For the text-containing cell, return its midpoint in (X, Y) coordinate format. 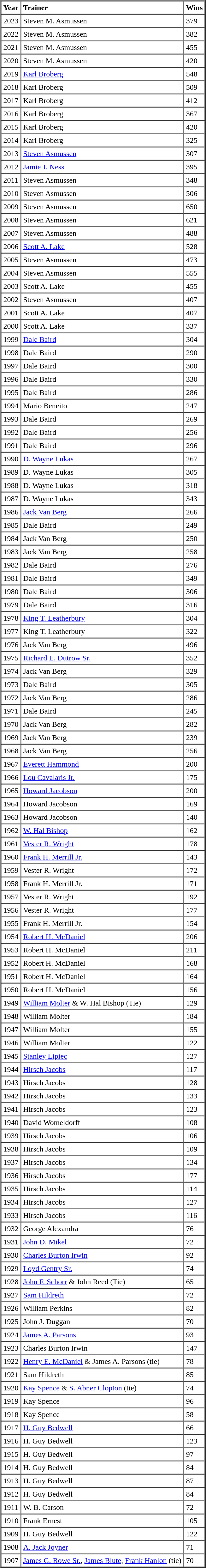
1964 (11, 804)
282 (194, 724)
506 (194, 193)
1932 (11, 1229)
1951 (11, 976)
337 (194, 326)
105 (194, 1521)
1962 (11, 830)
108 (194, 1122)
172 (194, 870)
306 (194, 592)
555 (194, 273)
1967 (11, 764)
82 (194, 1308)
412 (194, 100)
169 (194, 804)
1999 (11, 339)
1928 (11, 1282)
Trainer (102, 8)
249 (194, 525)
1974 (11, 671)
290 (194, 353)
367 (194, 114)
1924 (11, 1335)
1982 (11, 565)
2018 (11, 87)
1968 (11, 751)
1946 (11, 1043)
96 (194, 1401)
1978 (11, 618)
2023 (11, 21)
379 (194, 21)
1969 (11, 738)
1942 (11, 1096)
Everett Hammond (102, 764)
1966 (11, 777)
488 (194, 233)
155 (194, 1030)
1990 (11, 459)
1983 (11, 552)
1920 (11, 1388)
1977 (11, 631)
330 (194, 379)
85 (194, 1375)
239 (194, 738)
1943 (11, 1083)
1947 (11, 1030)
1995 (11, 392)
156 (194, 990)
1910 (11, 1521)
1913 (11, 1481)
1981 (11, 578)
1921 (11, 1375)
133 (194, 1096)
Year (11, 8)
318 (194, 485)
John J. Duggan (102, 1322)
1993 (11, 419)
2004 (11, 273)
192 (194, 897)
87 (194, 1481)
322 (194, 631)
1931 (11, 1242)
James G. Rowe Sr., James Blute, Frank Hanlon (tie) (102, 1560)
1938 (11, 1149)
2008 (11, 220)
Kay Spence & S. Abner Clopton (tie) (102, 1388)
1944 (11, 1069)
1917 (11, 1428)
92 (194, 1255)
1915 (11, 1454)
1996 (11, 379)
509 (194, 87)
143 (194, 857)
78 (194, 1361)
W. Hal Bishop (102, 830)
1970 (11, 724)
1984 (11, 538)
1936 (11, 1176)
296 (194, 446)
1939 (11, 1136)
Henry E. McDaniel & James A. Parsons (tie) (102, 1361)
James A. Parsons (102, 1335)
1941 (11, 1109)
178 (194, 844)
1994 (11, 406)
1958 (11, 884)
2020 (11, 61)
1972 (11, 698)
1960 (11, 857)
1948 (11, 1016)
1986 (11, 512)
2012 (11, 167)
1992 (11, 432)
1911 (11, 1507)
2022 (11, 34)
164 (194, 976)
134 (194, 1162)
1956 (11, 910)
2021 (11, 47)
71 (194, 1547)
1925 (11, 1322)
2002 (11, 300)
473 (194, 260)
2000 (11, 326)
140 (194, 817)
206 (194, 937)
2009 (11, 207)
1949 (11, 1003)
Frank Ernest (102, 1521)
1922 (11, 1361)
116 (194, 1215)
1916 (11, 1441)
1923 (11, 1348)
1997 (11, 366)
266 (194, 512)
John F. Schorr & John Reed (Tie) (102, 1282)
2015 (11, 127)
1929 (11, 1268)
349 (194, 578)
2003 (11, 286)
650 (194, 207)
154 (194, 923)
1959 (11, 870)
William Perkins (102, 1308)
329 (194, 671)
1989 (11, 472)
2016 (11, 114)
George Alexandra (102, 1229)
Loyd Gentry Sr. (102, 1268)
269 (194, 419)
1965 (11, 791)
267 (194, 459)
109 (194, 1149)
1954 (11, 937)
2011 (11, 180)
211 (194, 950)
352 (194, 658)
W. B. Carson (102, 1507)
106 (194, 1136)
David Womeldorff (102, 1122)
2006 (11, 246)
128 (194, 1083)
William Molter & W. Hal Bishop (Tie) (102, 1003)
1979 (11, 605)
1937 (11, 1162)
300 (194, 366)
76 (194, 1229)
1963 (11, 817)
1952 (11, 963)
2019 (11, 74)
2010 (11, 193)
1988 (11, 485)
2014 (11, 140)
1973 (11, 684)
250 (194, 538)
548 (194, 74)
171 (194, 884)
65 (194, 1282)
496 (194, 645)
307 (194, 154)
1930 (11, 1255)
2005 (11, 260)
93 (194, 1335)
John D. Mikel (102, 1242)
147 (194, 1348)
1940 (11, 1122)
276 (194, 565)
1935 (11, 1189)
1926 (11, 1308)
1987 (11, 499)
325 (194, 140)
162 (194, 830)
1907 (11, 1560)
1934 (11, 1202)
A. Jack Joyner (102, 1547)
1927 (11, 1295)
97 (194, 1454)
2017 (11, 100)
184 (194, 1016)
2007 (11, 233)
1912 (11, 1494)
Jamie J. Ness (102, 167)
1908 (11, 1547)
Richard E. Dutrow Sr. (102, 658)
621 (194, 220)
245 (194, 711)
Mario Beneito (102, 406)
2001 (11, 313)
316 (194, 605)
348 (194, 180)
1933 (11, 1215)
168 (194, 963)
258 (194, 552)
1914 (11, 1468)
528 (194, 246)
1953 (11, 950)
66 (194, 1428)
129 (194, 1003)
1991 (11, 446)
247 (194, 406)
1980 (11, 592)
1985 (11, 525)
1957 (11, 897)
Stanley Lipiec (102, 1056)
1971 (11, 711)
1955 (11, 923)
Wins (194, 8)
117 (194, 1069)
114 (194, 1189)
395 (194, 167)
343 (194, 499)
1998 (11, 353)
175 (194, 777)
58 (194, 1414)
2013 (11, 154)
1950 (11, 990)
1918 (11, 1414)
1945 (11, 1056)
1919 (11, 1401)
1976 (11, 645)
1961 (11, 844)
Lou Cavalaris Jr. (102, 777)
382 (194, 34)
1909 (11, 1534)
1975 (11, 658)
